Output the (x, y) coordinate of the center of the cell containing the given text.  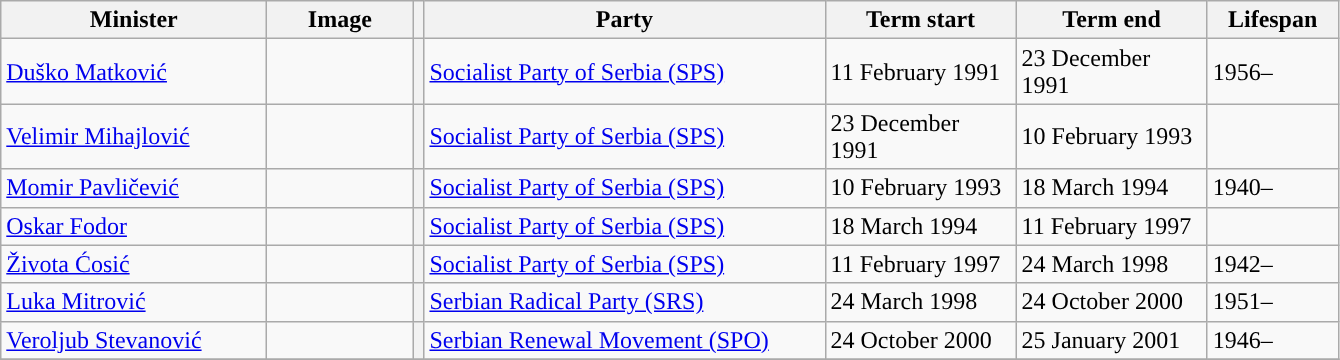
1951– (1272, 302)
Oskar Fodor (134, 226)
1942– (1272, 264)
Veroljub Stevanović (134, 340)
Velimir Mihajlović (134, 136)
25 January 2001 (1112, 340)
11 February 1991 (920, 72)
1940– (1272, 188)
Term start (920, 20)
Lifespan (1272, 20)
Duško Matković (134, 72)
Term end (1112, 20)
Života Ćosić (134, 264)
Momir Pavličević (134, 188)
Party (624, 20)
1946– (1272, 340)
Serbian Renewal Movement (SPO) (624, 340)
Image (340, 20)
Serbian Radical Party (SRS) (624, 302)
Minister (134, 20)
Luka Mitrović (134, 302)
1956– (1272, 72)
